Provide the (x, y) coordinate of the cell's center where the given text is located.  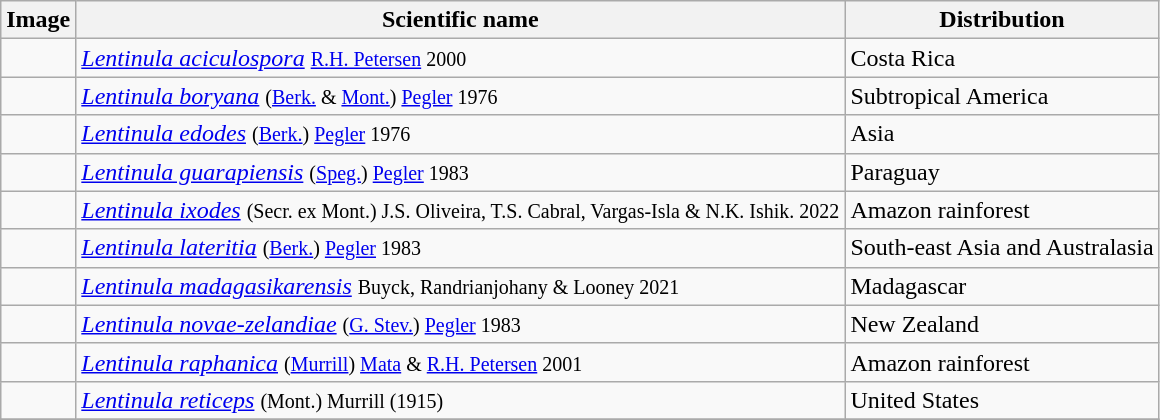
Lentinula aciculospora R.H. Petersen 2000 (460, 58)
Lentinula lateritia (Berk.) Pegler 1983 (460, 248)
Distribution (1002, 20)
Lentinula guarapiensis (Speg.) Pegler 1983 (460, 172)
Lentinula boryana (Berk. & Mont.) Pegler 1976 (460, 96)
Image (38, 20)
Paraguay (1002, 172)
Scientific name (460, 20)
Lentinula ixodes (Secr. ex Mont.) J.S. Oliveira, T.S. Cabral, Vargas-Isla & N.K. Ishik. 2022 (460, 210)
Asia (1002, 134)
Subtropical America (1002, 96)
Costa Rica (1002, 58)
New Zealand (1002, 324)
Madagascar (1002, 286)
South-east Asia and Australasia (1002, 248)
Lentinula novae-zelandiae (G. Stev.) Pegler 1983 (460, 324)
Lentinula reticeps (Mont.) Murrill (1915) (460, 400)
Lentinula madagasikarensis Buyck, Randrianjohany & Looney 2021 (460, 286)
Lentinula edodes (Berk.) Pegler 1976 (460, 134)
Lentinula raphanica (Murrill) Mata & R.H. Petersen 2001 (460, 362)
United States (1002, 400)
